Output the (x, y) coordinate of the center of the cell containing the given text.  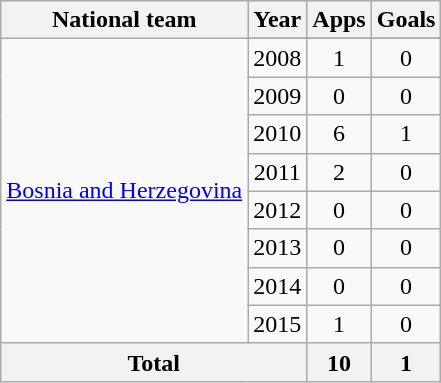
10 (339, 362)
Total (154, 362)
2010 (278, 134)
2011 (278, 172)
2014 (278, 286)
2 (339, 172)
Apps (339, 20)
2012 (278, 210)
2013 (278, 248)
National team (124, 20)
Year (278, 20)
Goals (406, 20)
2009 (278, 96)
2015 (278, 324)
6 (339, 134)
Bosnia and Herzegovina (124, 191)
2008 (278, 58)
